Provide the (X, Y) coordinate of the cell's center where the given text is located.  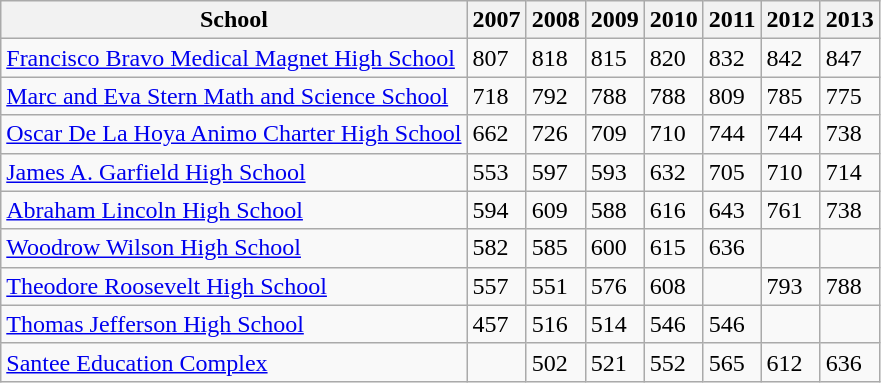
832 (732, 58)
553 (496, 172)
585 (556, 248)
593 (614, 172)
Marc and Eva Stern Math and Science School (234, 96)
Oscar De La Hoya Animo Charter High School (234, 134)
2011 (732, 20)
761 (790, 210)
2010 (674, 20)
565 (732, 362)
615 (674, 248)
612 (790, 362)
521 (614, 362)
2012 (790, 20)
594 (496, 210)
820 (674, 58)
842 (790, 58)
516 (556, 324)
588 (614, 210)
Thomas Jefferson High School (234, 324)
552 (674, 362)
582 (496, 248)
792 (556, 96)
2013 (850, 20)
2007 (496, 20)
Santee Education Complex (234, 362)
2009 (614, 20)
James A. Garfield High School (234, 172)
793 (790, 286)
557 (496, 286)
785 (790, 96)
809 (732, 96)
551 (556, 286)
815 (614, 58)
714 (850, 172)
502 (556, 362)
457 (496, 324)
709 (614, 134)
662 (496, 134)
597 (556, 172)
576 (614, 286)
616 (674, 210)
Francisco Bravo Medical Magnet High School (234, 58)
School (234, 20)
726 (556, 134)
705 (732, 172)
Abraham Lincoln High School (234, 210)
643 (732, 210)
Theodore Roosevelt High School (234, 286)
718 (496, 96)
609 (556, 210)
514 (614, 324)
807 (496, 58)
847 (850, 58)
608 (674, 286)
775 (850, 96)
Woodrow Wilson High School (234, 248)
600 (614, 248)
2008 (556, 20)
632 (674, 172)
818 (556, 58)
